From the cell containing the given text, extract its center point as (x, y) coordinate. 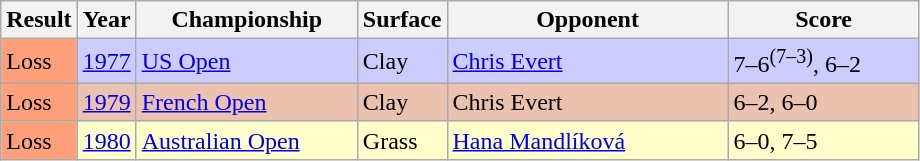
Surface (402, 20)
6–2, 6–0 (824, 102)
6–0, 7–5 (824, 140)
1979 (106, 102)
Championship (246, 20)
7–6(7–3), 6–2 (824, 62)
French Open (246, 102)
Australian Open (246, 140)
Year (106, 20)
Score (824, 20)
Hana Mandlíková (588, 140)
Result (39, 20)
US Open (246, 62)
Grass (402, 140)
Opponent (588, 20)
1980 (106, 140)
1977 (106, 62)
